For the text-containing cell, return its midpoint in (X, Y) coordinate format. 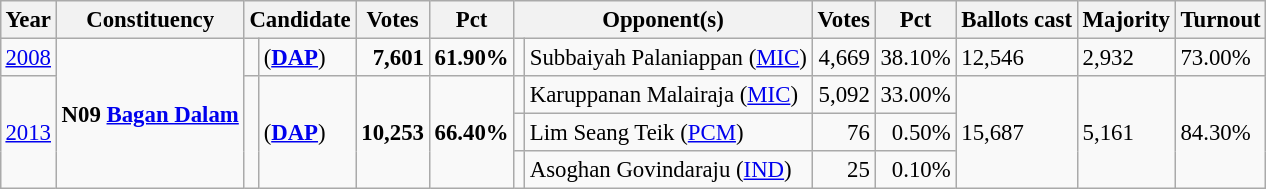
Constituency (150, 20)
Asoghan Govindaraju (IND) (668, 170)
2013 (28, 132)
Year (28, 20)
Opponent(s) (663, 20)
5,161 (1126, 132)
Candidate (300, 20)
15,687 (1016, 132)
4,669 (844, 57)
73.00% (1220, 57)
61.90% (472, 57)
38.10% (916, 57)
66.40% (472, 132)
33.00% (916, 95)
N09 Bagan Dalam (150, 113)
0.10% (916, 170)
Turnout (1220, 20)
10,253 (392, 132)
Majority (1126, 20)
Lim Seang Teik (PCM) (668, 133)
Subbaiyah Palaniappan (MIC) (668, 57)
12,546 (1016, 57)
25 (844, 170)
5,092 (844, 95)
Karuppanan Malairaja (MIC) (668, 95)
0.50% (916, 133)
84.30% (1220, 132)
2008 (28, 57)
2,932 (1126, 57)
Ballots cast (1016, 20)
76 (844, 133)
7,601 (392, 57)
